Find where the given text appears and provide that cell's center as (x, y) coordinate. 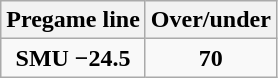
Over/under (210, 20)
70 (210, 58)
Pregame line (74, 20)
SMU −24.5 (74, 58)
